Provide the (x, y) coordinate of the cell's center where the given text is located.  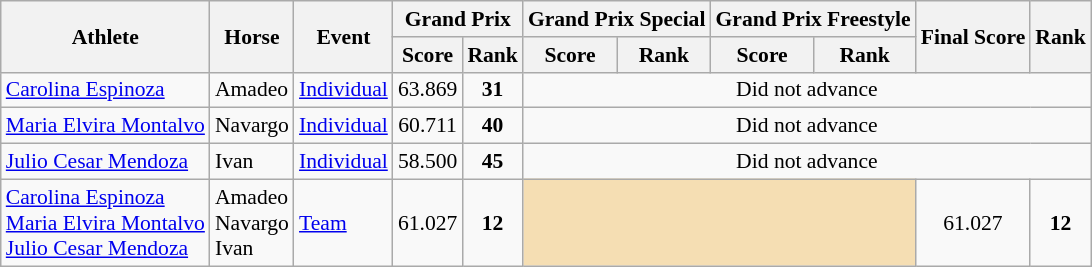
Navargo (252, 126)
45 (492, 162)
Julio Cesar Mendoza (106, 162)
AmadeoNavargoIvan (252, 222)
Carolina EspinozaMaria Elvira MontalvoJulio Cesar Mendoza (106, 222)
Ivan (252, 162)
60.711 (428, 126)
Grand Prix Freestyle (812, 19)
Final Score (974, 36)
Team (344, 222)
Grand Prix Special (617, 19)
31 (492, 90)
Carolina Espinoza (106, 90)
Maria Elvira Montalvo (106, 126)
Athlete (106, 36)
Horse (252, 36)
40 (492, 126)
Event (344, 36)
63.869 (428, 90)
Amadeo (252, 90)
58.500 (428, 162)
Grand Prix (458, 19)
